Return the [x, y] coordinate for the center point of the cell that contains the specified text.  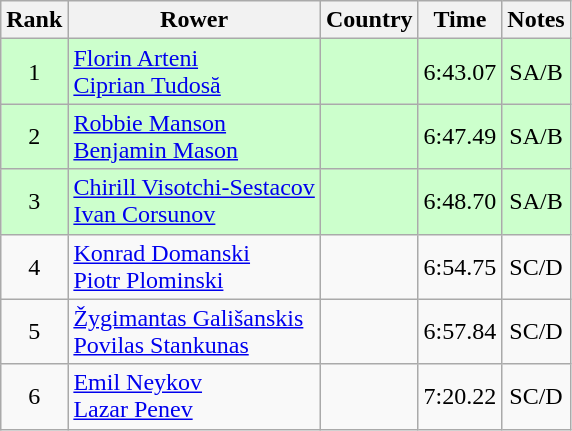
Žygimantas GališanskisPovilas Stankunas [194, 332]
2 [34, 136]
3 [34, 202]
Chirill Visotchi-SestacovIvan Corsunov [194, 202]
Notes [536, 20]
Emil NeykovLazar Penev [194, 396]
Rank [34, 20]
4 [34, 266]
6 [34, 396]
Rower [194, 20]
1 [34, 72]
Florin ArteniCiprian Tudosă [194, 72]
5 [34, 332]
6:57.84 [460, 332]
6:47.49 [460, 136]
Konrad DomanskiPiotr Plominski [194, 266]
6:43.07 [460, 72]
7:20.22 [460, 396]
Robbie MansonBenjamin Mason [194, 136]
6:54.75 [460, 266]
Country [369, 20]
Time [460, 20]
6:48.70 [460, 202]
